Detect which cell encompasses the target text, then output its (x, y) center coordinate. 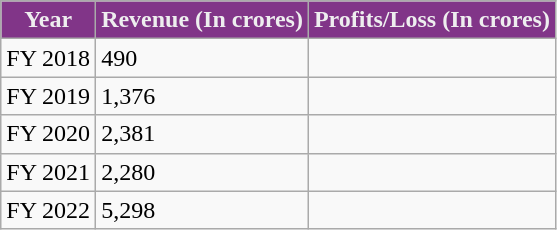
FY 2018 (48, 58)
2,381 (202, 134)
490 (202, 58)
Revenue (In crores) (202, 20)
FY 2022 (48, 210)
FY 2019 (48, 96)
FY 2020 (48, 134)
2,280 (202, 172)
FY 2021 (48, 172)
1,376 (202, 96)
Year (48, 20)
5,298 (202, 210)
Profits/Loss (In crores) (432, 20)
